From the cell containing the given text, extract its center point as [x, y] coordinate. 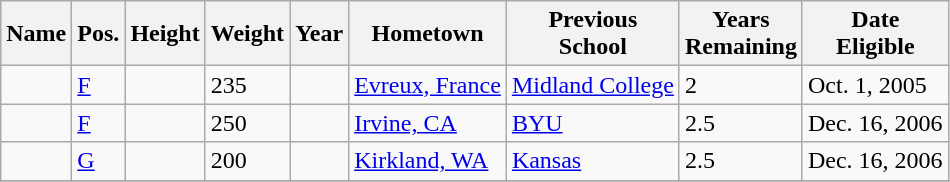
Kansas [592, 161]
Hometown [428, 34]
Evreux, France [428, 85]
Year [320, 34]
250 [247, 123]
Weight [247, 34]
2 [740, 85]
Irvine, CA [428, 123]
Height [165, 34]
G [98, 161]
Name [36, 34]
Kirkland, WA [428, 161]
DateEligible [875, 34]
235 [247, 85]
Midland College [592, 85]
BYU [592, 123]
200 [247, 161]
Oct. 1, 2005 [875, 85]
YearsRemaining [740, 34]
PreviousSchool [592, 34]
Pos. [98, 34]
